Detect which cell encompasses the target text, then output its [x, y] center coordinate. 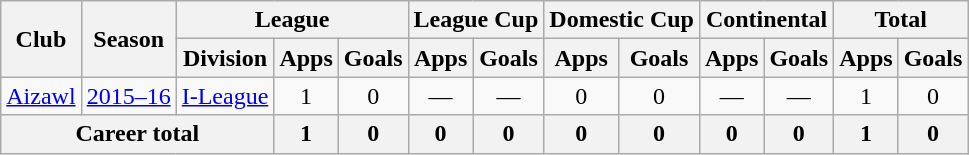
2015–16 [128, 96]
Club [41, 39]
League Cup [476, 20]
Career total [138, 134]
Domestic Cup [622, 20]
Division [225, 58]
Season [128, 39]
Aizawl [41, 96]
Continental [766, 20]
League [292, 20]
I-League [225, 96]
Total [901, 20]
